Pinpoint the cell where the given text exists, returning its (x, y) midpoint coordinate. 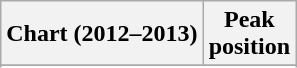
Chart (2012–2013) (102, 34)
Peakposition (249, 34)
